Locate the cell with the specified text and output its (x, y) center coordinate. 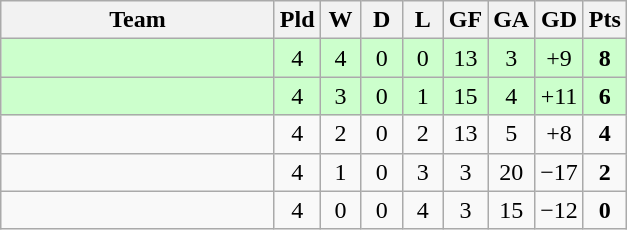
5 (512, 134)
GA (512, 20)
W (340, 20)
Team (138, 20)
+8 (560, 134)
20 (512, 172)
6 (604, 96)
8 (604, 58)
GD (560, 20)
+9 (560, 58)
−12 (560, 210)
L (422, 20)
D (382, 20)
Pts (604, 20)
−17 (560, 172)
GF (465, 20)
+11 (560, 96)
Pld (297, 20)
